Find where the given text appears and provide that cell's center as [x, y] coordinate. 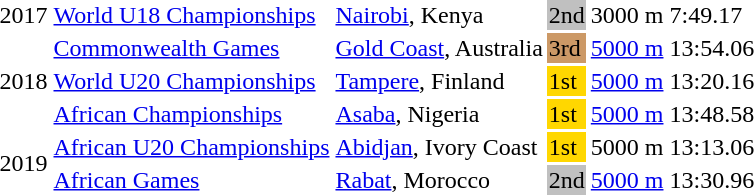
African Championships [192, 114]
Rabat, Morocco [439, 180]
Tampere, Finland [439, 81]
World U20 Championships [192, 81]
Commonwealth Games [192, 48]
World U18 Championships [192, 15]
3000 m [627, 15]
Gold Coast, Australia [439, 48]
Abidjan, Ivory Coast [439, 147]
Nairobi, Kenya [439, 15]
African U20 Championships [192, 147]
3rd [566, 48]
Asaba, Nigeria [439, 114]
African Games [192, 180]
